Provide the (X, Y) coordinate of the cell's center where the given text is located.  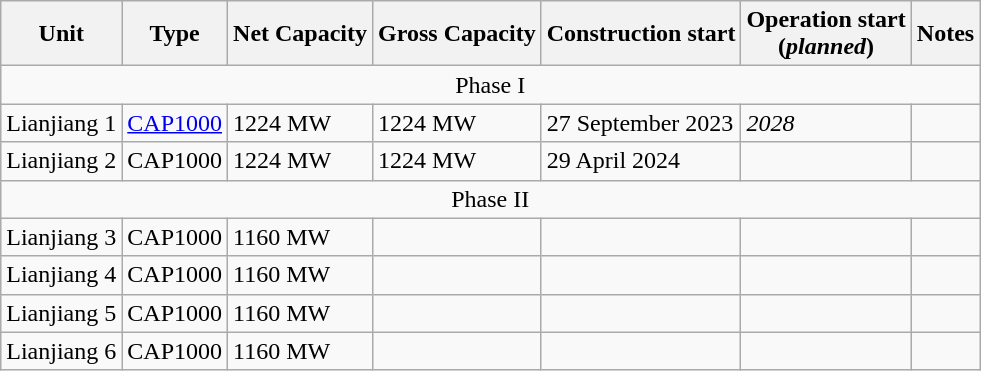
Phase II (490, 199)
Lianjiang 3 (62, 237)
Notes (945, 34)
Unit (62, 34)
Operation start (planned) (826, 34)
Phase I (490, 85)
2028 (826, 123)
Lianjiang 1 (62, 123)
Lianjiang 5 (62, 313)
29 April 2024 (641, 161)
Lianjiang 4 (62, 275)
Construction start (641, 34)
Type (175, 34)
Net Capacity (300, 34)
27 September 2023 (641, 123)
Gross Capacity (458, 34)
Lianjiang 2 (62, 161)
Lianjiang 6 (62, 351)
